Determine the [x, y] coordinate at the center of the cell enclosing the given text.  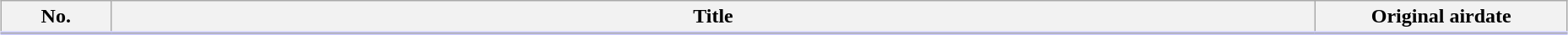
No. [56, 17]
Title [713, 17]
Original airdate [1441, 17]
